Capture the cell that displays the provided text and extract its [x, y] central coordinate. 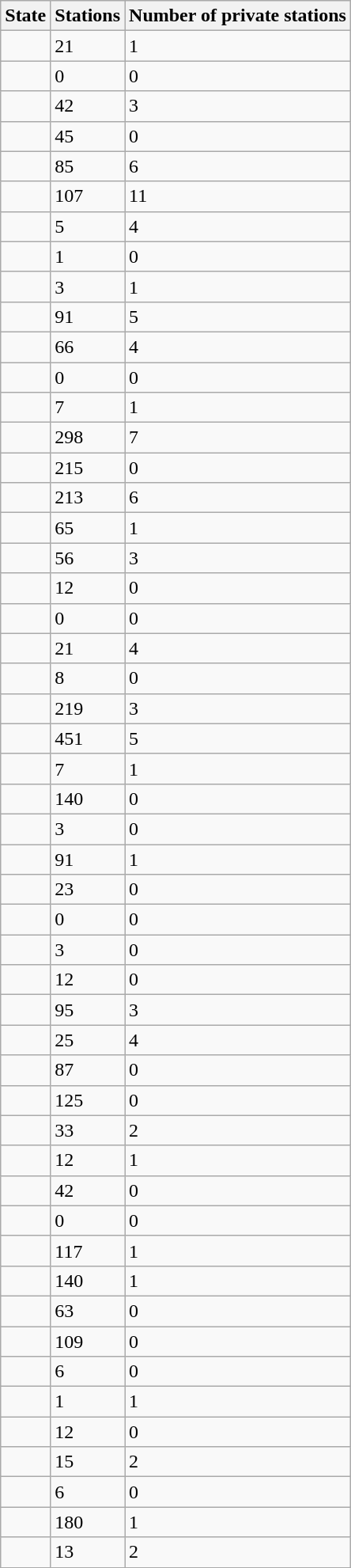
107 [88, 196]
87 [88, 1070]
63 [88, 1311]
66 [88, 347]
33 [88, 1130]
298 [88, 438]
85 [88, 166]
45 [88, 136]
215 [88, 468]
451 [88, 738]
11 [238, 196]
117 [88, 1251]
95 [88, 1010]
219 [88, 708]
213 [88, 498]
13 [88, 1552]
180 [88, 1522]
State [25, 16]
65 [88, 528]
Stations [88, 16]
125 [88, 1100]
23 [88, 890]
56 [88, 558]
Number of private stations [238, 16]
15 [88, 1462]
109 [88, 1342]
8 [88, 678]
25 [88, 1040]
